Provide the (X, Y) coordinate of the cell's center where the given text is located.  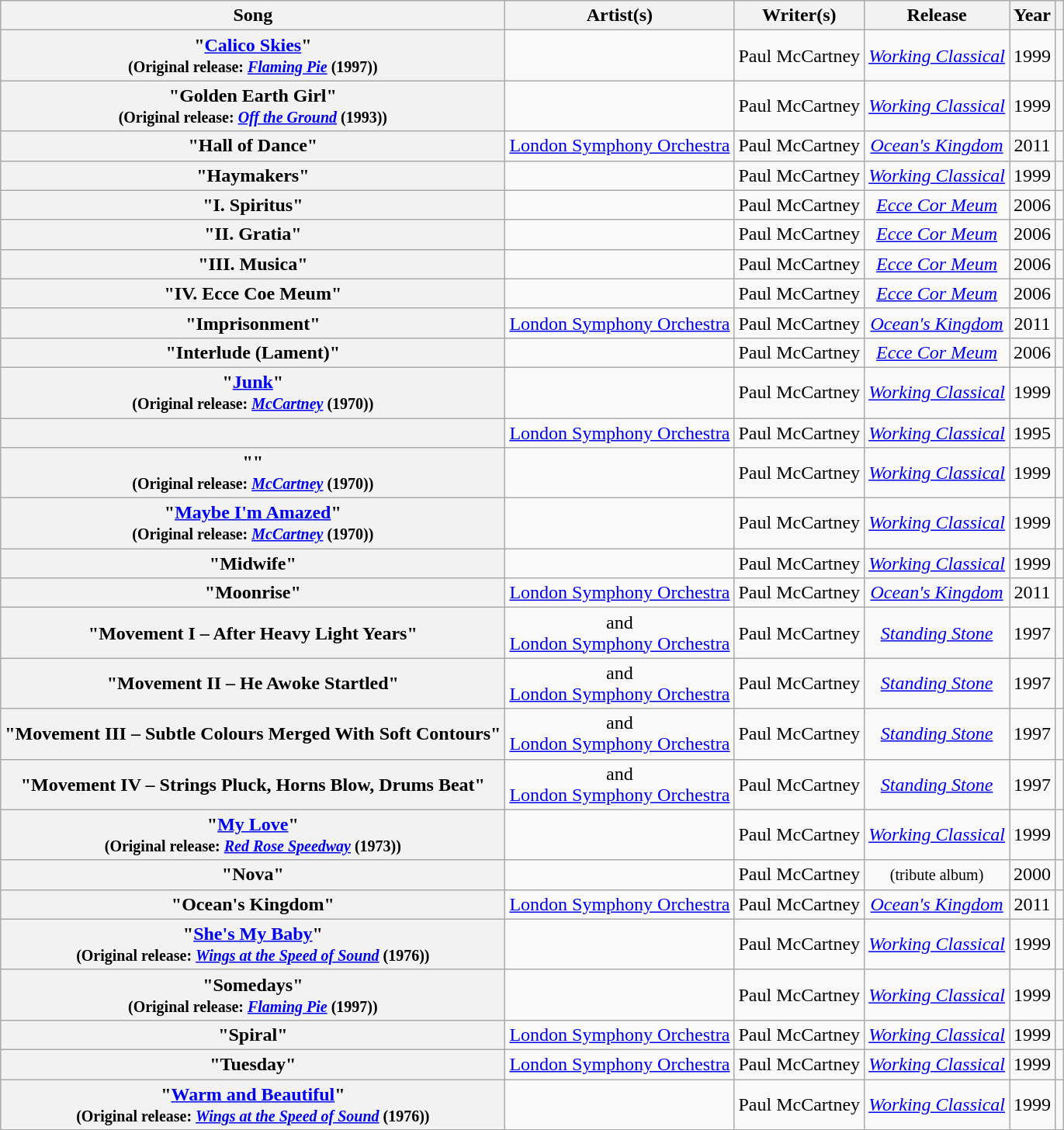
"Tuesday" (253, 1064)
"Maybe I'm Amazed"(Original release: McCartney (1970)) (253, 523)
"Movement I – After Heavy Light Years" (253, 633)
"Junk"(Original release: McCartney (1970)) (253, 393)
Artist(s) (619, 16)
"I. Spiritus" (253, 205)
"Movement II – He Awoke Startled" (253, 683)
"Nova" (253, 875)
"Movement IV – Strings Pluck, Horns Blow, Drums Beat" (253, 784)
Song (253, 16)
"She's My Baby"(Original release: Wings at the Speed of Sound (1976)) (253, 944)
"Interlude (Lament)" (253, 352)
"IV. Ecce Coe Meum" (253, 293)
""(Original release: McCartney (1970)) (253, 473)
"Movement III – Subtle Colours Merged With Soft Contours" (253, 734)
"Golden Earth Girl"(Original release: Off the Ground (1993)) (253, 106)
"II. Gratia" (253, 234)
1995 (1032, 432)
"Haymakers" (253, 175)
"Ocean's Kingdom" (253, 904)
"My Love"(Original release: Red Rose Speedway (1973)) (253, 835)
(tribute album) (937, 875)
"Spiral" (253, 1035)
"III. Musica" (253, 264)
"Moonrise" (253, 593)
Year (1032, 16)
"Midwife" (253, 563)
2000 (1032, 875)
"Somedays"(Original release: Flaming Pie (1997)) (253, 995)
Release (937, 16)
"Warm and Beautiful"(Original release: Wings at the Speed of Sound (1976)) (253, 1104)
"Imprisonment" (253, 323)
Writer(s) (799, 16)
"Hall of Dance" (253, 146)
"Calico Skies"(Original release: Flaming Pie (1997)) (253, 56)
